Capture the cell that displays the provided text and extract its [X, Y] central coordinate. 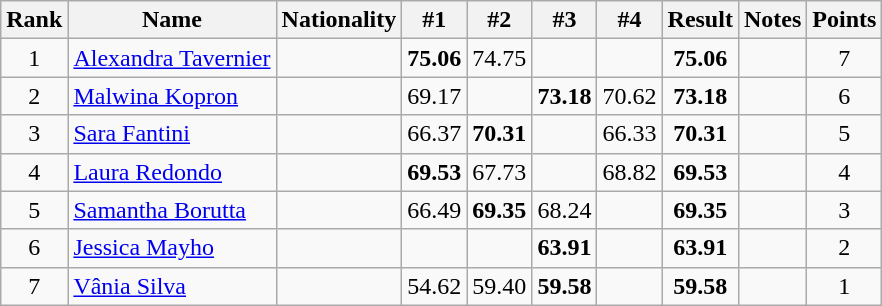
68.82 [630, 172]
Points [844, 20]
#2 [500, 20]
69.17 [434, 96]
66.33 [630, 134]
Laura Redondo [172, 172]
Vânia Silva [172, 286]
Samantha Borutta [172, 210]
Nationality [339, 20]
Result [700, 20]
68.24 [564, 210]
Jessica Mayho [172, 248]
Alexandra Tavernier [172, 58]
Sara Fantini [172, 134]
Rank [34, 20]
#1 [434, 20]
67.73 [500, 172]
#3 [564, 20]
66.37 [434, 134]
54.62 [434, 286]
70.62 [630, 96]
Notes [772, 20]
74.75 [500, 58]
#4 [630, 20]
66.49 [434, 210]
Name [172, 20]
59.40 [500, 286]
Malwina Kopron [172, 96]
